From the cell containing the given text, extract its center point as (X, Y) coordinate. 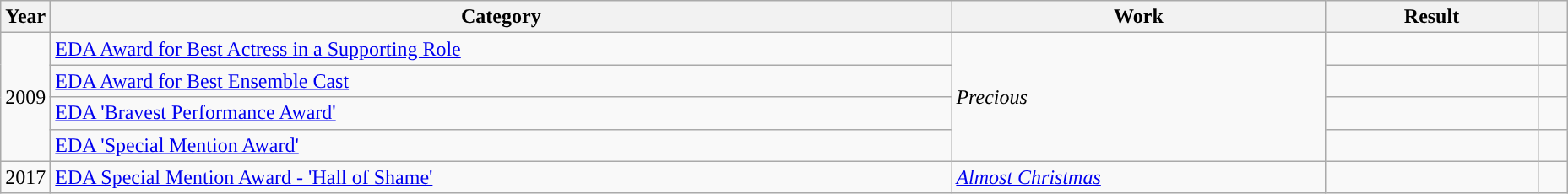
EDA Award for Best Ensemble Cast (502, 81)
2009 (25, 97)
EDA Special Mention Award - 'Hall of Shame' (502, 177)
Category (502, 17)
Precious (1138, 97)
EDA Award for Best Actress in a Supporting Role (502, 49)
Work (1138, 17)
EDA 'Bravest Performance Award' (502, 113)
Result (1432, 17)
EDA 'Special Mention Award' (502, 145)
Almost Christmas (1138, 177)
Year (25, 17)
2017 (25, 177)
